Return the (X, Y) coordinate for the center point of the cell that contains the specified text.  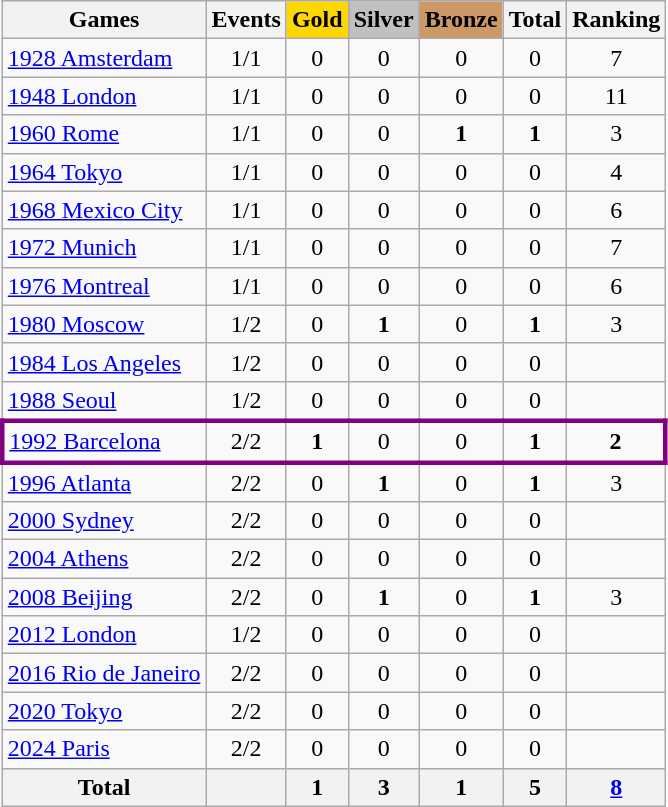
1984 Los Angeles (104, 362)
2012 London (104, 635)
2020 Tokyo (104, 711)
1972 Munich (104, 248)
Silver (384, 20)
8 (616, 787)
4 (616, 172)
1968 Mexico City (104, 210)
1996 Atlanta (104, 482)
Games (104, 20)
11 (616, 96)
1992 Barcelona (104, 442)
5 (535, 787)
1964 Tokyo (104, 172)
Gold (317, 20)
Bronze (461, 20)
2 (616, 442)
2024 Paris (104, 749)
Events (246, 20)
1976 Montreal (104, 286)
2008 Beijing (104, 597)
1960 Rome (104, 134)
2000 Sydney (104, 521)
1928 Amsterdam (104, 58)
1988 Seoul (104, 401)
1980 Moscow (104, 324)
Ranking (616, 20)
1948 London (104, 96)
2004 Athens (104, 559)
2016 Rio de Janeiro (104, 673)
